Output the (X, Y) coordinate of the center of the cell containing the given text.  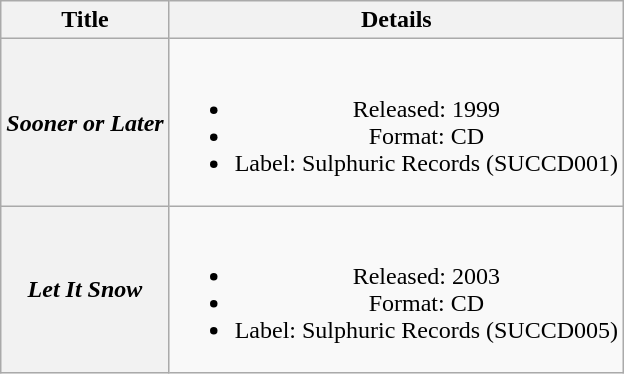
Released: 1999Format: CDLabel: Sulphuric Records (SUCCD001) (396, 122)
Let It Snow (85, 290)
Sooner or Later (85, 122)
Released: 2003Format: CDLabel: Sulphuric Records (SUCCD005) (396, 290)
Details (396, 20)
Title (85, 20)
